Return the (X, Y) coordinate for the center point of the cell that contains the specified text.  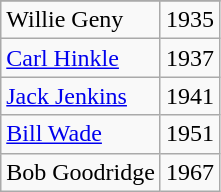
Bob Goodridge (81, 172)
1937 (190, 58)
1967 (190, 172)
1941 (190, 96)
Willie Geny (81, 20)
1935 (190, 20)
Jack Jenkins (81, 96)
Carl Hinkle (81, 58)
1951 (190, 134)
Bill Wade (81, 134)
